Identify which cell holds the provided text, then report its (X, Y) central coordinate. 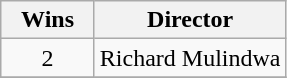
Director (190, 20)
Wins (48, 20)
2 (48, 58)
Richard Mulindwa (190, 58)
